Provide the (X, Y) coordinate of the cell's center where the given text is located.  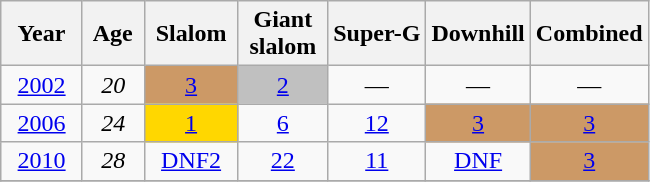
Age (113, 34)
12 (377, 123)
22 (283, 161)
1 (191, 123)
Downhill (478, 34)
DNF (478, 161)
2002 (42, 85)
11 (377, 161)
Giant slalom (283, 34)
2 (283, 85)
DNF2 (191, 161)
20 (113, 85)
Year (42, 34)
28 (113, 161)
Slalom (191, 34)
2006 (42, 123)
Combined (589, 34)
Super-G (377, 34)
2010 (42, 161)
6 (283, 123)
24 (113, 123)
